Detect which cell encompasses the target text, then output its [X, Y] center coordinate. 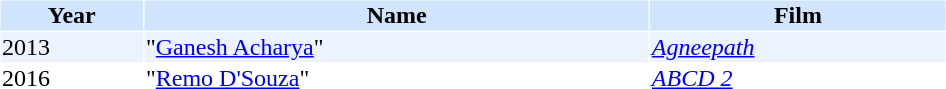
Name [396, 15]
"Ganesh Acharya" [396, 47]
Agneepath [798, 47]
Film [798, 15]
2013 [71, 47]
Year [71, 15]
